Determine the (X, Y) coordinate at the center of the cell enclosing the given text.  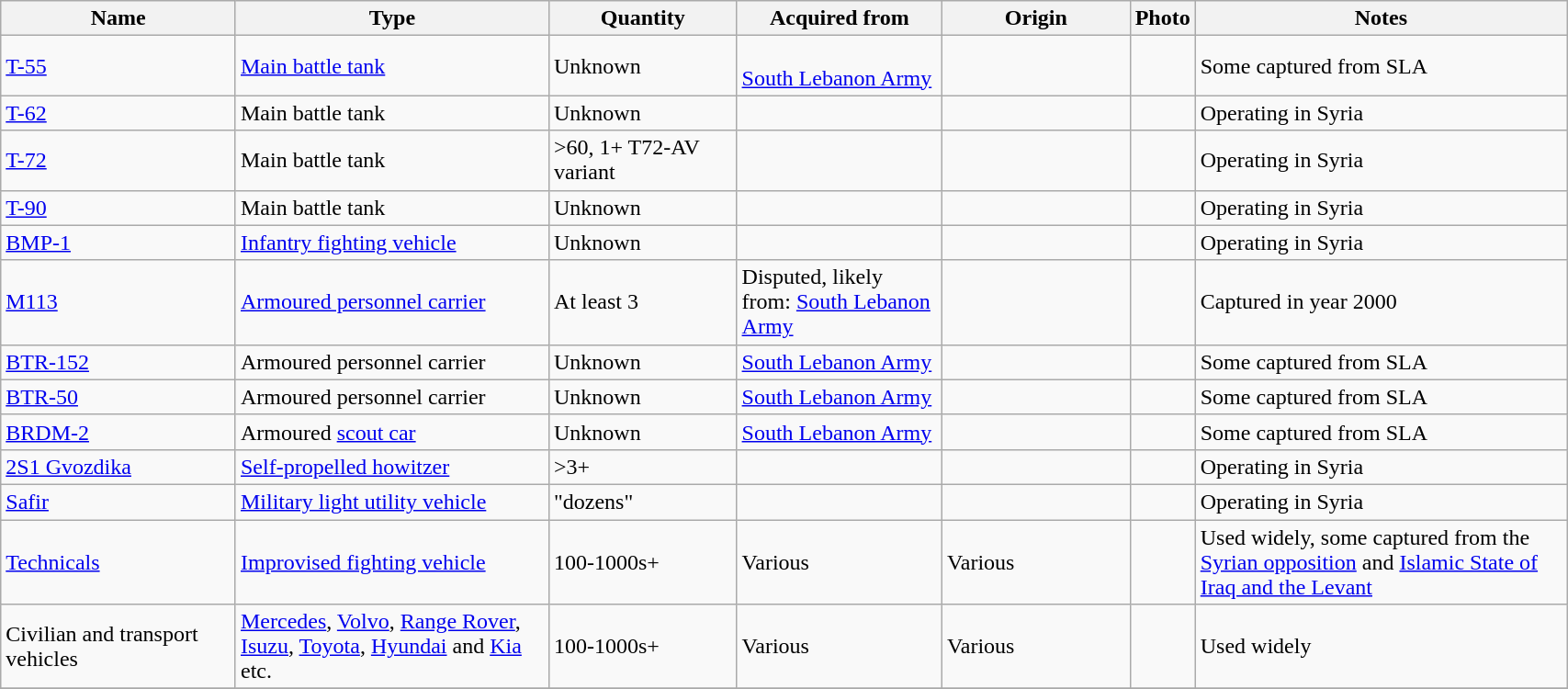
Infantry fighting vehicle (391, 243)
Armoured scout car (391, 432)
At least 3 (643, 302)
T-62 (118, 113)
2S1 Gvozdika (118, 467)
Safir (118, 502)
Used widely, some captured from the Syrian opposition and Islamic State of Iraq and the Levant (1381, 562)
T-72 (118, 160)
>3+ (643, 467)
Civilian and transport vehicles (118, 647)
"dozens" (643, 502)
Notes (1381, 18)
Used widely (1381, 647)
Acquired from (840, 18)
BRDM-2 (118, 432)
Name (118, 18)
Self-propelled howitzer (391, 467)
Military light utility vehicle (391, 502)
Origin (1036, 18)
Technicals (118, 562)
Improvised fighting vehicle (391, 562)
Disputed, likely from: South Lebanon Army (840, 302)
Captured in year 2000 (1381, 302)
T-90 (118, 208)
BTR-152 (118, 362)
BMP-1 (118, 243)
Type (391, 18)
BTR-50 (118, 397)
M113 (118, 302)
Photo (1163, 18)
T-55 (118, 66)
Mercedes, Volvo, Range Rover, Isuzu, Toyota, Hyundai and Kia etc. (391, 647)
>60, 1+ T72-AV variant (643, 160)
Quantity (643, 18)
